Return [x, y] of the center of cell containing provided text 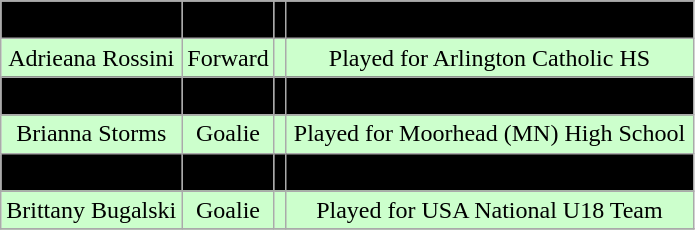
Morgan Crane [92, 20]
Maddie Hartman [92, 96]
Kasidy Anderson [92, 172]
Played for Arlington Catholic HS [489, 58]
Played for USA National U18 Team [489, 210]
Shaker Heights (OH) High School [489, 172]
Brianna Storms [92, 134]
Adrieana Rossini [92, 58]
Brittany Bugalski [92, 210]
Defense [228, 96]
Played for Moorhead (MN) High School [489, 134]
